Scan for the cell matching the given text and deliver its [X, Y] coordinate at center. 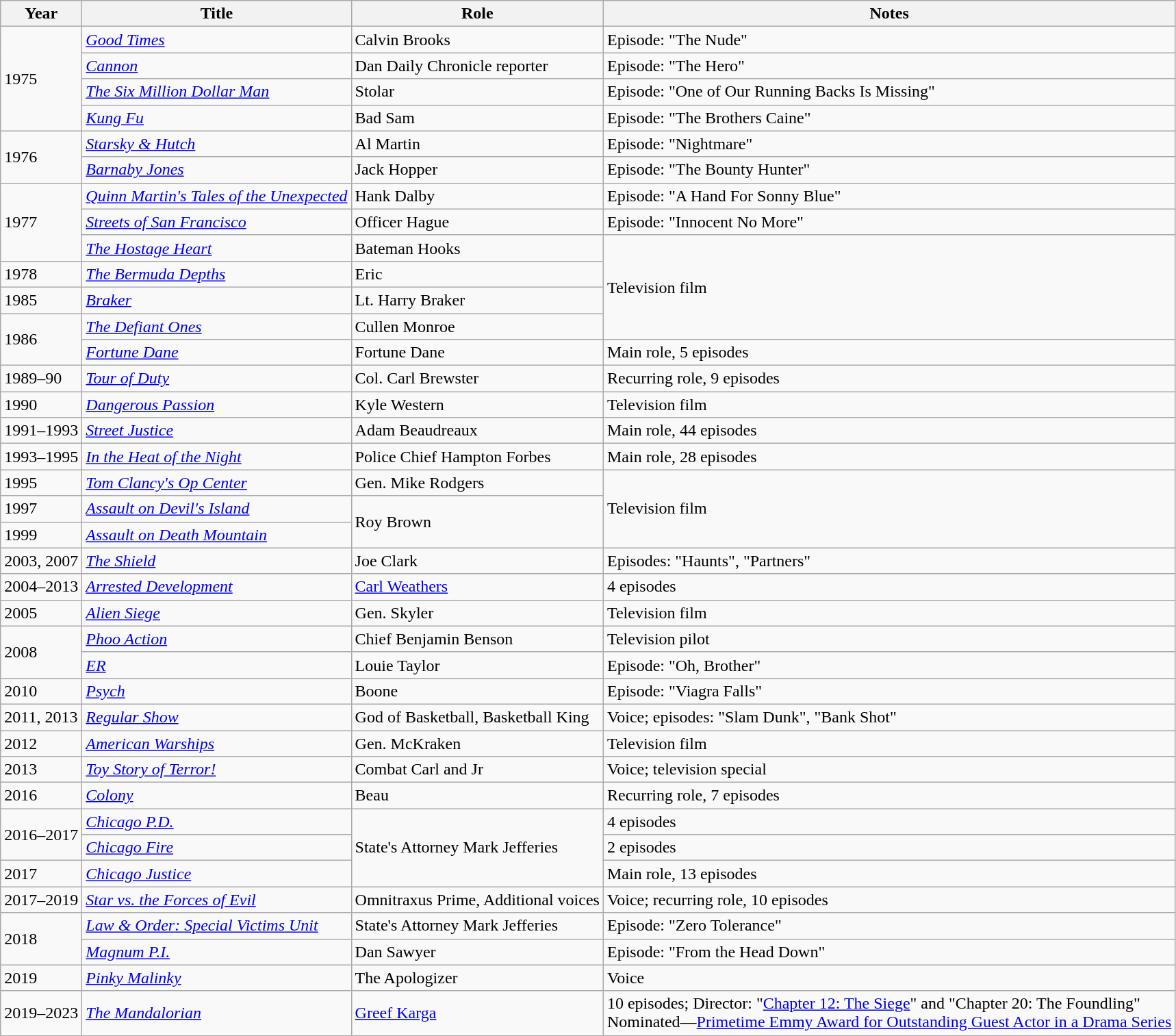
2005 [41, 613]
Jack Hopper [477, 170]
Dan Daily Chronicle reporter [477, 66]
Voice; episodes: "Slam Dunk", "Bank Shot" [889, 717]
Dan Sawyer [477, 952]
Television pilot [889, 639]
Beau [477, 796]
Lt. Harry Braker [477, 300]
2011, 2013 [41, 717]
Dangerous Passion [216, 405]
Chief Benjamin Benson [477, 639]
Gen. Mike Rodgers [477, 483]
Officer Hague [477, 222]
The Six Million Dollar Man [216, 92]
1995 [41, 483]
1997 [41, 509]
Episode: "The Bounty Hunter" [889, 170]
Louie Taylor [477, 665]
Boone [477, 691]
2019 [41, 978]
Episode: "A Hand For Sonny Blue" [889, 196]
Episode: "Viagra Falls" [889, 691]
Colony [216, 796]
Barnaby Jones [216, 170]
Cannon [216, 66]
Starsky & Hutch [216, 144]
God of Basketball, Basketball King [477, 717]
Braker [216, 300]
Omnitraxus Prime, Additional voices [477, 900]
1985 [41, 300]
Main role, 44 episodes [889, 431]
Chicago Justice [216, 874]
ER [216, 665]
Notes [889, 14]
Magnum P.I. [216, 952]
Assault on Death Mountain [216, 535]
2016–2017 [41, 835]
The Hostage Heart [216, 248]
Episode: "From the Head Down" [889, 952]
Episode: "The Nude" [889, 40]
Psych [216, 691]
Main role, 13 episodes [889, 874]
Alien Siege [216, 613]
Episode: "One of Our Running Backs Is Missing" [889, 92]
The Defiant Ones [216, 327]
In the Heat of the Night [216, 457]
Chicago P.D. [216, 822]
1976 [41, 157]
Carl Weathers [477, 587]
2013 [41, 770]
Voice; television special [889, 770]
Bateman Hooks [477, 248]
The Mandalorian [216, 1013]
Regular Show [216, 717]
Chicago Fire [216, 848]
Kung Fu [216, 118]
Quinn Martin's Tales of the Unexpected [216, 196]
Year [41, 14]
Title [216, 14]
American Warships [216, 743]
2017–2019 [41, 900]
Episode: "The Brothers Caine" [889, 118]
Star vs. the Forces of Evil [216, 900]
Street Justice [216, 431]
2018 [41, 939]
2012 [41, 743]
Episodes: "Haunts", "Partners" [889, 561]
Recurring role, 7 episodes [889, 796]
1977 [41, 222]
Pinky Malinky [216, 978]
The Apologizer [477, 978]
Al Martin [477, 144]
1989–90 [41, 379]
Main role, 28 episodes [889, 457]
Bad Sam [477, 118]
Toy Story of Terror! [216, 770]
Episode: "Innocent No More" [889, 222]
Gen. Skyler [477, 613]
The Shield [216, 561]
Arrested Development [216, 587]
Hank Dalby [477, 196]
Eric [477, 274]
Role [477, 14]
2019–2023 [41, 1013]
Gen. McKraken [477, 743]
2003, 2007 [41, 561]
Good Times [216, 40]
Calvin Brooks [477, 40]
1990 [41, 405]
1978 [41, 274]
Tour of Duty [216, 379]
Main role, 5 episodes [889, 353]
2010 [41, 691]
Episode: "Zero Tolerance" [889, 926]
Episode: "The Hero" [889, 66]
Tom Clancy's Op Center [216, 483]
Episode: "Nightmare" [889, 144]
Kyle Western [477, 405]
2008 [41, 652]
Streets of San Francisco [216, 222]
Law & Order: Special Victims Unit [216, 926]
2 episodes [889, 848]
2016 [41, 796]
Episode: "Oh, Brother" [889, 665]
Roy Brown [477, 522]
Col. Carl Brewster [477, 379]
Adam Beaudreaux [477, 431]
Stolar [477, 92]
1991–1993 [41, 431]
1975 [41, 79]
Combat Carl and Jr [477, 770]
1993–1995 [41, 457]
Voice; recurring role, 10 episodes [889, 900]
The Bermuda Depths [216, 274]
Joe Clark [477, 561]
Cullen Monroe [477, 327]
2004–2013 [41, 587]
Voice [889, 978]
Greef Karga [477, 1013]
1999 [41, 535]
1986 [41, 340]
Assault on Devil's Island [216, 509]
Phoo Action [216, 639]
2017 [41, 874]
Recurring role, 9 episodes [889, 379]
Police Chief Hampton Forbes [477, 457]
